Identify which cell holds the provided text, then report its [x, y] central coordinate. 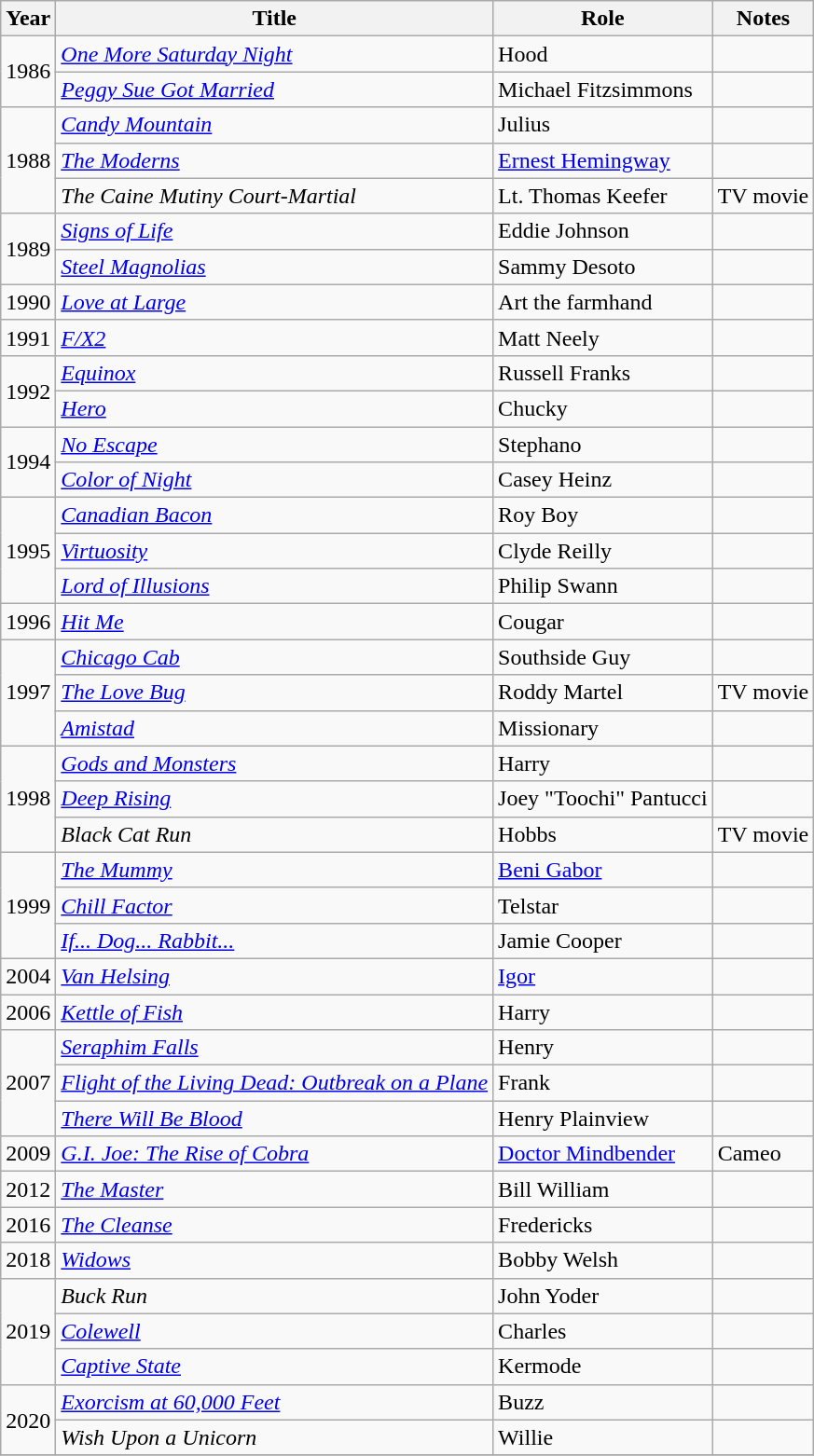
Art the farmhand [603, 302]
Eddie Johnson [603, 231]
The Master [274, 1189]
Exorcism at 60,000 Feet [274, 1402]
Telstar [603, 905]
Jamie Cooper [603, 941]
1986 [28, 72]
Candy Mountain [274, 125]
Lord of Illusions [274, 586]
Hit Me [274, 622]
John Yoder [603, 1296]
Hobbs [603, 834]
Joey "Toochi" Pantucci [603, 799]
2018 [28, 1260]
2006 [28, 1011]
1994 [28, 462]
Steel Magnolias [274, 267]
Title [274, 19]
The Moderns [274, 160]
Love at Large [274, 302]
2009 [28, 1154]
1992 [28, 391]
Michael Fitzsimmons [603, 89]
The Love Bug [274, 693]
Frank [603, 1083]
Sammy Desoto [603, 267]
There Will Be Blood [274, 1119]
Kermode [603, 1367]
Lt. Thomas Keefer [603, 196]
Captive State [274, 1367]
F/X2 [274, 337]
The Mummy [274, 870]
Hood [603, 54]
Bobby Welsh [603, 1260]
Buck Run [274, 1296]
Cougar [603, 622]
2020 [28, 1420]
Russell Franks [603, 373]
Chucky [603, 408]
Stephano [603, 445]
Canadian Bacon [274, 515]
Philip Swann [603, 586]
Color of Night [274, 480]
Year [28, 19]
One More Saturday Night [274, 54]
Henry [603, 1048]
Casey Heinz [603, 480]
Charles [603, 1331]
Amistad [274, 728]
1998 [28, 799]
Bill William [603, 1189]
Colewell [274, 1331]
No Escape [274, 445]
1991 [28, 337]
Black Cat Run [274, 834]
Chicago Cab [274, 657]
Roy Boy [603, 515]
Seraphim Falls [274, 1048]
Julius [603, 125]
1995 [28, 551]
Virtuosity [274, 551]
Wish Upon a Unicorn [274, 1437]
2012 [28, 1189]
Peggy Sue Got Married [274, 89]
The Caine Mutiny Court-Martial [274, 196]
1996 [28, 622]
Role [603, 19]
2019 [28, 1331]
Kettle of Fish [274, 1011]
The Cleanse [274, 1225]
Cameo [763, 1154]
Clyde Reilly [603, 551]
Buzz [603, 1402]
Willie [603, 1437]
G.I. Joe: The Rise of Cobra [274, 1154]
2004 [28, 976]
1990 [28, 302]
Deep Rising [274, 799]
Missionary [603, 728]
Equinox [274, 373]
1988 [28, 160]
Ernest Hemingway [603, 160]
Van Helsing [274, 976]
2016 [28, 1225]
Southside Guy [603, 657]
Beni Gabor [603, 870]
Henry Plainview [603, 1119]
Matt Neely [603, 337]
Chill Factor [274, 905]
Notes [763, 19]
Flight of the Living Dead: Outbreak on a Plane [274, 1083]
Igor [603, 976]
Widows [274, 1260]
Signs of Life [274, 231]
1997 [28, 693]
1989 [28, 249]
Gods and Monsters [274, 763]
Fredericks [603, 1225]
Doctor Mindbender [603, 1154]
Roddy Martel [603, 693]
If... Dog... Rabbit... [274, 941]
2007 [28, 1083]
1999 [28, 905]
Hero [274, 408]
